Extract the (X, Y) coordinate from the center of the cell holding the provided text.  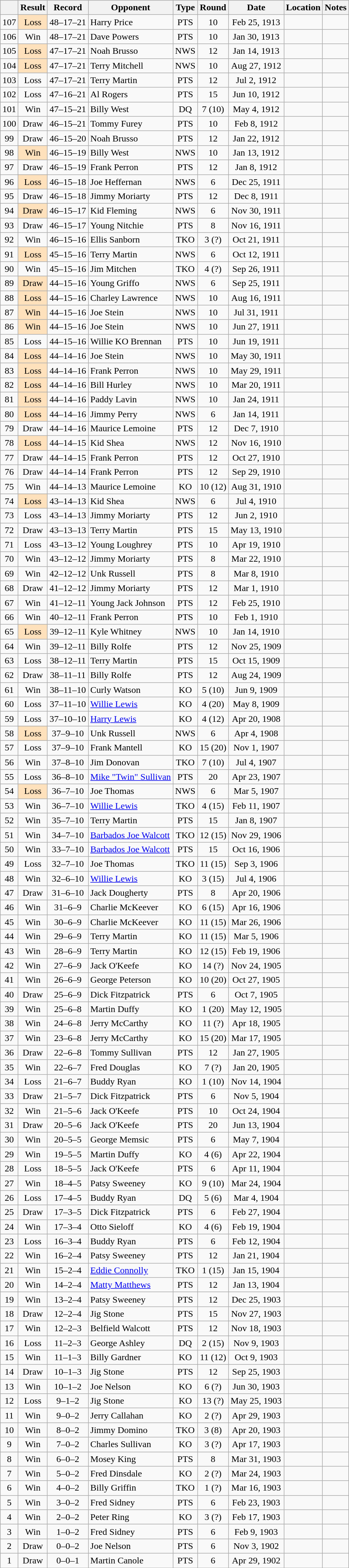
Feb 11, 1907 (256, 806)
4 (?) (213, 269)
Harry Price (130, 22)
Oct 15, 1909 (256, 661)
33–7–10 (68, 849)
3 (9, 1531)
Jan 14, 1910 (256, 631)
17–3–4 (68, 1227)
Peter Ring (130, 1517)
Oct 7, 1905 (256, 994)
Mar 17, 1905 (256, 1038)
Sep 26, 1911 (256, 269)
Dave Powers (130, 37)
Oct 24, 1904 (256, 1111)
47–15–21 (68, 109)
George Ashley (130, 1343)
Jan 22, 1912 (256, 138)
Apr 20, 1903 (256, 1430)
87 (9, 312)
Apr 16, 1906 (256, 908)
Oct 12, 1911 (256, 254)
95 (9, 196)
Jun 27, 1911 (256, 327)
Jul 2, 1912 (256, 80)
74 (9, 501)
Mar 5, 1906 (256, 937)
51 (9, 835)
Kid Fleming (130, 211)
Fred Dinsdale (130, 1473)
Jan 20, 1905 (256, 1067)
94 (9, 211)
63 (9, 661)
17–3–5 (68, 1212)
Sep 25, 1903 (256, 1372)
Feb 27, 1904 (256, 1212)
16 (9, 1343)
Belfield Walcott (130, 1328)
Jan 15, 1904 (256, 1270)
47–16–21 (68, 95)
89 (9, 283)
Jan 8, 1907 (256, 820)
46 (9, 908)
1 (9, 1560)
Ellis Sanborn (130, 240)
21–5–7 (68, 1096)
105 (9, 51)
4 (15) (213, 806)
46–15–20 (68, 138)
May 13, 1910 (256, 530)
Aug 31, 1910 (256, 487)
Oct 27, 1905 (256, 980)
26 (9, 1198)
Apr 17, 1903 (256, 1444)
Mosey King (130, 1459)
Feb 9, 1903 (256, 1531)
2–0–2 (68, 1517)
Jim Mitchen (130, 269)
Result (33, 8)
Jun 30, 1903 (256, 1386)
9–1–2 (68, 1401)
7–0–2 (68, 1444)
48 (9, 878)
Sep 29, 1910 (256, 472)
0–0–2 (68, 1546)
3 (8) (213, 1430)
Oct 27, 1910 (256, 458)
79 (9, 429)
34–7–10 (68, 835)
2 (9, 1546)
86 (9, 327)
0–0–1 (68, 1560)
80 (9, 414)
Jun 10, 1912 (256, 95)
40–12–11 (68, 617)
Jan 14, 1913 (256, 51)
Feb 25, 1913 (256, 22)
19–5–5 (68, 1154)
4 (9, 1517)
Apr 23, 1907 (256, 777)
99 (9, 138)
97 (9, 167)
32–6–10 (68, 878)
Curly Watson (130, 690)
11–2–3 (68, 1343)
Record (68, 8)
Jerry Callahan (130, 1415)
78 (9, 443)
25 (9, 1212)
21–5–6 (68, 1111)
37–10–10 (68, 719)
May 30, 1911 (256, 356)
37–11–10 (68, 704)
Otto Sieloff (130, 1227)
68 (9, 588)
Aug 27, 1912 (256, 66)
Jan 13, 1912 (256, 153)
11 (12) (213, 1358)
Jul 4, 1906 (256, 878)
6 (15) (213, 908)
Jan 8, 1912 (256, 167)
Aug 16, 1911 (256, 298)
43–13–13 (68, 530)
1 (20) (213, 1009)
Jun 19, 1911 (256, 341)
41–12–12 (68, 588)
Nov 29, 1906 (256, 835)
Harry Lewis (130, 719)
1–0–2 (68, 1531)
28–6–9 (68, 951)
91 (9, 254)
Mar 1, 1910 (256, 588)
83 (9, 370)
Feb 8, 1912 (256, 124)
18 (9, 1314)
Apr 29, 1903 (256, 1415)
Jun 2, 1910 (256, 516)
Dec 7, 1910 (256, 429)
Dec 25, 1911 (256, 182)
10 (20) (213, 980)
47 (9, 893)
George Memsic (130, 1140)
Apr 11, 1904 (256, 1169)
46–15–16 (68, 240)
15–2–4 (68, 1270)
Feb 19, 1904 (256, 1227)
Charley Lawrence (130, 298)
27–6–9 (68, 966)
4 (20) (213, 704)
43 (9, 951)
Feb 23, 1903 (256, 1502)
10–1–2 (68, 1386)
Date (256, 8)
Billy Griffin (130, 1488)
Nov 25, 1909 (256, 646)
Terry Mitchell (130, 66)
16–2–4 (68, 1256)
Apr 18, 1905 (256, 1023)
38 (9, 1023)
Young Griffo (130, 283)
Feb 12, 1904 (256, 1241)
20–5–5 (68, 1140)
72 (9, 530)
24–6–8 (68, 1023)
Apr 29, 1902 (256, 1560)
Frank Mantell (130, 748)
31 (9, 1125)
5–0–2 (68, 1473)
3–0–2 (68, 1502)
31–6–10 (68, 893)
19 (9, 1299)
Jun 9, 1909 (256, 690)
Apr 20, 1908 (256, 719)
Mar 8, 1910 (256, 574)
25–6–8 (68, 1009)
Willie KO Brennan (130, 341)
44 (9, 937)
41 (9, 980)
54 (9, 791)
53 (9, 806)
27 (9, 1183)
101 (9, 109)
George Peterson (130, 980)
10–1–3 (68, 1372)
Billy Gardner (130, 1358)
38–11–10 (68, 690)
30 (9, 1140)
23 (9, 1241)
Apr 22, 1904 (256, 1154)
Young Loughrey (130, 545)
Sep 3, 1906 (256, 864)
Feb 25, 1910 (256, 602)
29 (9, 1154)
20–5–6 (68, 1125)
Jimmy Perry (130, 414)
71 (9, 545)
49 (9, 864)
1 (10) (213, 1081)
Dec 8, 1911 (256, 196)
16–3–4 (68, 1241)
107 (9, 22)
2 (15) (213, 1343)
32–7–10 (68, 864)
Apr 4, 1908 (256, 733)
17 (9, 1328)
84 (9, 356)
26–6–9 (68, 980)
38–11–11 (68, 675)
Oct 16, 1906 (256, 849)
60 (9, 704)
9 (9, 1444)
31–6–9 (68, 908)
59 (9, 719)
14 (9, 1372)
Jan 24, 1911 (256, 399)
7 (?) (213, 1067)
Tommy Furey (130, 124)
Fred Douglas (130, 1067)
34 (9, 1081)
69 (9, 574)
Jan 27, 1905 (256, 1052)
5 (9, 1502)
1 (15) (213, 1270)
May 7, 1904 (256, 1140)
13 (?) (213, 1401)
Nov 24, 1905 (256, 966)
Mar 24, 1904 (256, 1183)
35–7–10 (68, 820)
33 (9, 1096)
Matty Matthews (130, 1285)
22–6–7 (68, 1067)
Nov 27, 1903 (256, 1314)
1 (?) (213, 1488)
75 (9, 487)
37–8–10 (68, 762)
88 (9, 298)
Nov 14, 1904 (256, 1081)
22–6–8 (68, 1052)
Eddie Connolly (130, 1270)
45 (9, 922)
67 (9, 602)
7 (9, 1473)
Jan 13, 1904 (256, 1285)
Opponent (130, 8)
4–0–2 (68, 1488)
Oct 9, 1903 (256, 1358)
18–5–5 (68, 1169)
Jimmy Domino (130, 1430)
10 (12) (213, 487)
Jan 30, 1913 (256, 37)
61 (9, 690)
28 (9, 1169)
11 (?) (213, 1023)
76 (9, 472)
73 (9, 516)
11 (9, 1415)
Jan 21, 1904 (256, 1256)
21 (9, 1270)
3 (15) (213, 878)
44–14–13 (68, 487)
17–4–5 (68, 1198)
62 (9, 675)
30–6–9 (68, 922)
85 (9, 341)
92 (9, 240)
13 (9, 1386)
Nov 16, 1911 (256, 225)
Jan 14, 1911 (256, 414)
64 (9, 646)
Location (303, 8)
5 (6) (213, 1198)
8–0–2 (68, 1430)
12–2–3 (68, 1328)
65 (9, 631)
May 25, 1903 (256, 1401)
50 (9, 849)
Nov 18, 1903 (256, 1328)
56 (9, 762)
Apr 19, 1910 (256, 545)
43–12–12 (68, 559)
Mar 20, 1911 (256, 385)
Aug 24, 1909 (256, 675)
6 (?) (213, 1386)
81 (9, 399)
Mike "Twin" Sullivan (130, 777)
Kyle Whitney (130, 631)
38–12–11 (68, 661)
29–6–9 (68, 937)
14 (?) (213, 966)
Feb 19, 1906 (256, 951)
May 29, 1911 (256, 370)
May 8, 1909 (256, 704)
32 (9, 1111)
Jun 13, 1904 (256, 1125)
25–6–9 (68, 994)
102 (9, 95)
22 (9, 1256)
52 (9, 820)
70 (9, 559)
Martin Canole (130, 1560)
Round (213, 8)
40 (9, 994)
104 (9, 66)
77 (9, 458)
Nov 5, 1904 (256, 1096)
18–4–5 (68, 1183)
44–14–14 (68, 472)
39 (9, 1009)
36 (9, 1052)
Nov 16, 1910 (256, 443)
Al Rogers (130, 95)
Tommy Sullivan (130, 1052)
Nov 3, 1902 (256, 1546)
Mar 26, 1906 (256, 922)
Jack Dougherty (130, 893)
42–12–12 (68, 574)
11–1–3 (68, 1358)
57 (9, 748)
Dec 25, 1903 (256, 1299)
6–0–2 (68, 1459)
46–15–21 (68, 124)
Mar 24, 1903 (256, 1473)
Feb 1, 1910 (256, 617)
May 12, 1905 (256, 1009)
90 (9, 269)
May 4, 1912 (256, 109)
106 (9, 37)
12–2–4 (68, 1314)
Mar 5, 1907 (256, 791)
13–2–4 (68, 1299)
82 (9, 385)
Young Jack Johnson (130, 602)
Mar 4, 1904 (256, 1198)
66 (9, 617)
Paddy Lavin (130, 399)
98 (9, 153)
Feb 17, 1903 (256, 1517)
55 (9, 777)
Jul 4, 1907 (256, 762)
Mar 22, 1910 (256, 559)
36–8–10 (68, 777)
9–0–2 (68, 1415)
93 (9, 225)
Sep 25, 1911 (256, 283)
21–6–7 (68, 1081)
Apr 20, 1906 (256, 893)
14–2–4 (68, 1285)
Oct 21, 1911 (256, 240)
Nov 9, 1903 (256, 1343)
103 (9, 80)
96 (9, 182)
43–13–12 (68, 545)
Joe Heffernan (130, 182)
Young Nitchie (130, 225)
9 (10) (213, 1183)
Jul 4, 1910 (256, 501)
24 (9, 1227)
41–12–11 (68, 602)
42 (9, 966)
35 (9, 1067)
Nov 30, 1911 (256, 211)
Nov 1, 1907 (256, 748)
Bill Hurley (130, 385)
Jul 31, 1911 (256, 312)
Jim Donovan (130, 762)
100 (9, 124)
Mar 31, 1903 (256, 1459)
Type (185, 8)
23–6–8 (68, 1038)
37 (9, 1038)
Charles Sullivan (130, 1444)
5 (10) (213, 690)
Notes (336, 8)
58 (9, 733)
4 (12) (213, 719)
Mar 16, 1903 (256, 1488)
